For the text-containing cell, return its midpoint in (X, Y) coordinate format. 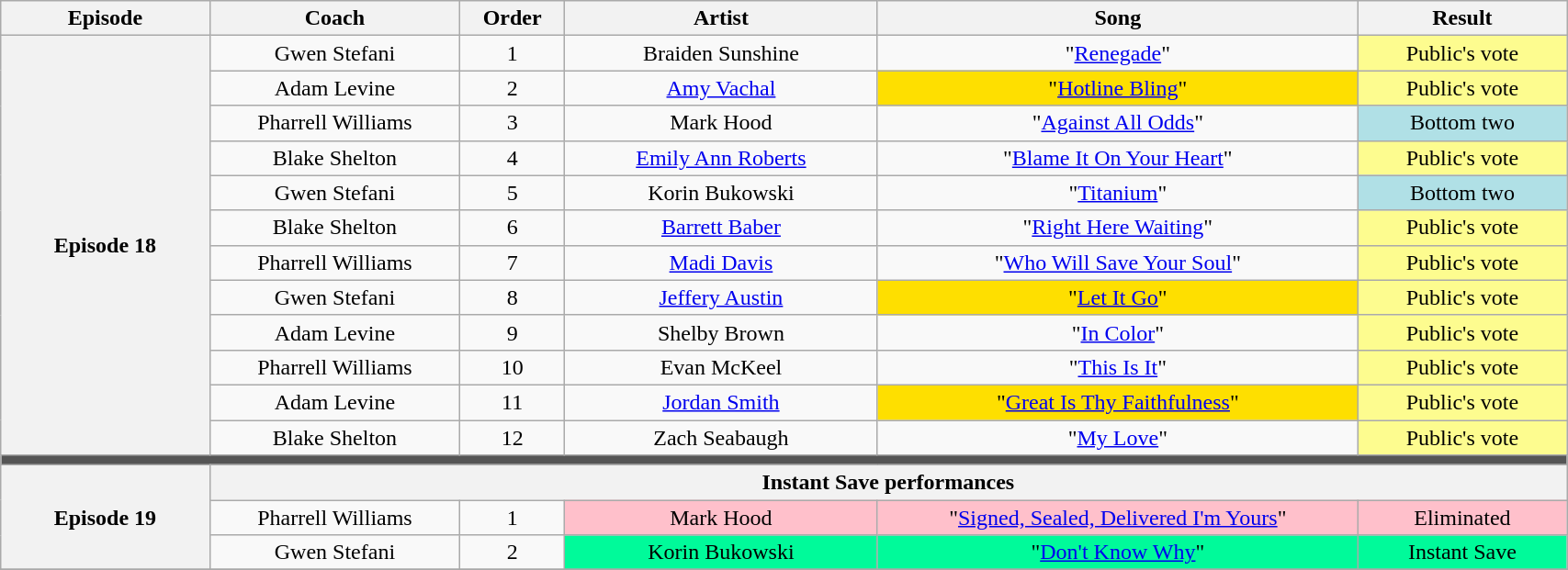
Order (513, 18)
Artist (720, 18)
12 (513, 438)
Jeffery Austin (720, 297)
"Titanium" (1117, 193)
11 (513, 402)
Episode (105, 18)
Instant Save (1462, 553)
"Don't Know Why" (1117, 553)
Shelby Brown (720, 332)
"Renegade" (1117, 53)
"Who Will Save Your Soul" (1117, 263)
Zach Seabaugh (720, 438)
"Signed, Sealed, Delivered I'm Yours" (1117, 518)
3 (513, 123)
"Right Here Waiting" (1117, 228)
Result (1462, 18)
"Great Is Thy Faithfulness" (1117, 402)
"Let It Go" (1117, 297)
5 (513, 193)
Madi Davis (720, 263)
4 (513, 158)
"Against All Odds" (1117, 123)
7 (513, 263)
"Blame It On Your Heart" (1117, 158)
Episode 18 (105, 246)
Song (1117, 18)
"My Love" (1117, 438)
Evan McKeel (720, 367)
Barrett Baber (720, 228)
9 (513, 332)
Eliminated (1462, 518)
8 (513, 297)
Emily Ann Roberts (720, 158)
Jordan Smith (720, 402)
"Hotline Bling" (1117, 88)
"In Color" (1117, 332)
Amy Vachal (720, 88)
"This Is It" (1117, 367)
Episode 19 (105, 518)
Instant Save performances (888, 483)
Braiden Sunshine (720, 53)
10 (513, 367)
Coach (334, 18)
6 (513, 228)
